For the text-containing cell, return its midpoint in [X, Y] coordinate format. 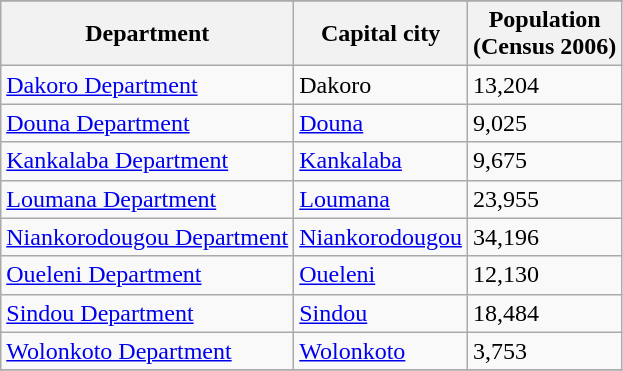
34,196 [544, 237]
Niankorodougou [381, 237]
23,955 [544, 199]
Dakoro Department [148, 85]
Douna [381, 123]
Dakoro [381, 85]
18,484 [544, 313]
9,025 [544, 123]
12,130 [544, 275]
Wolonkoto Department [148, 351]
Sindou Department [148, 313]
Wolonkoto [381, 351]
9,675 [544, 161]
Kankalaba Department [148, 161]
3,753 [544, 351]
Department [148, 34]
Population (Census 2006) [544, 34]
Niankorodougou Department [148, 237]
Kankalaba [381, 161]
Oueleni [381, 275]
Loumana [381, 199]
Oueleni Department [148, 275]
Douna Department [148, 123]
Loumana Department [148, 199]
Capital city [381, 34]
Sindou [381, 313]
13,204 [544, 85]
